For the text-containing cell, return its midpoint in [x, y] coordinate format. 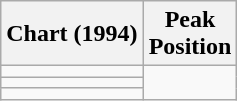
Chart (1994) [72, 34]
PeakPosition [190, 34]
